For the text-containing cell, return its midpoint in (x, y) coordinate format. 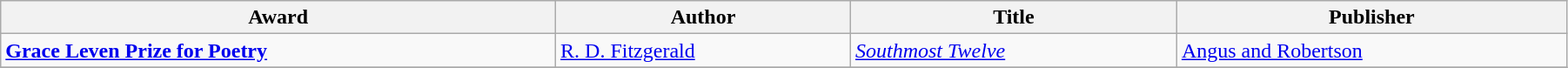
Award (278, 17)
Angus and Robertson (1371, 51)
Title (1013, 17)
R. D. Fitzgerald (703, 51)
Author (703, 17)
Publisher (1371, 17)
Grace Leven Prize for Poetry (278, 51)
Southmost Twelve (1013, 51)
